Output the [x, y] coordinate of the center of the cell containing the given text.  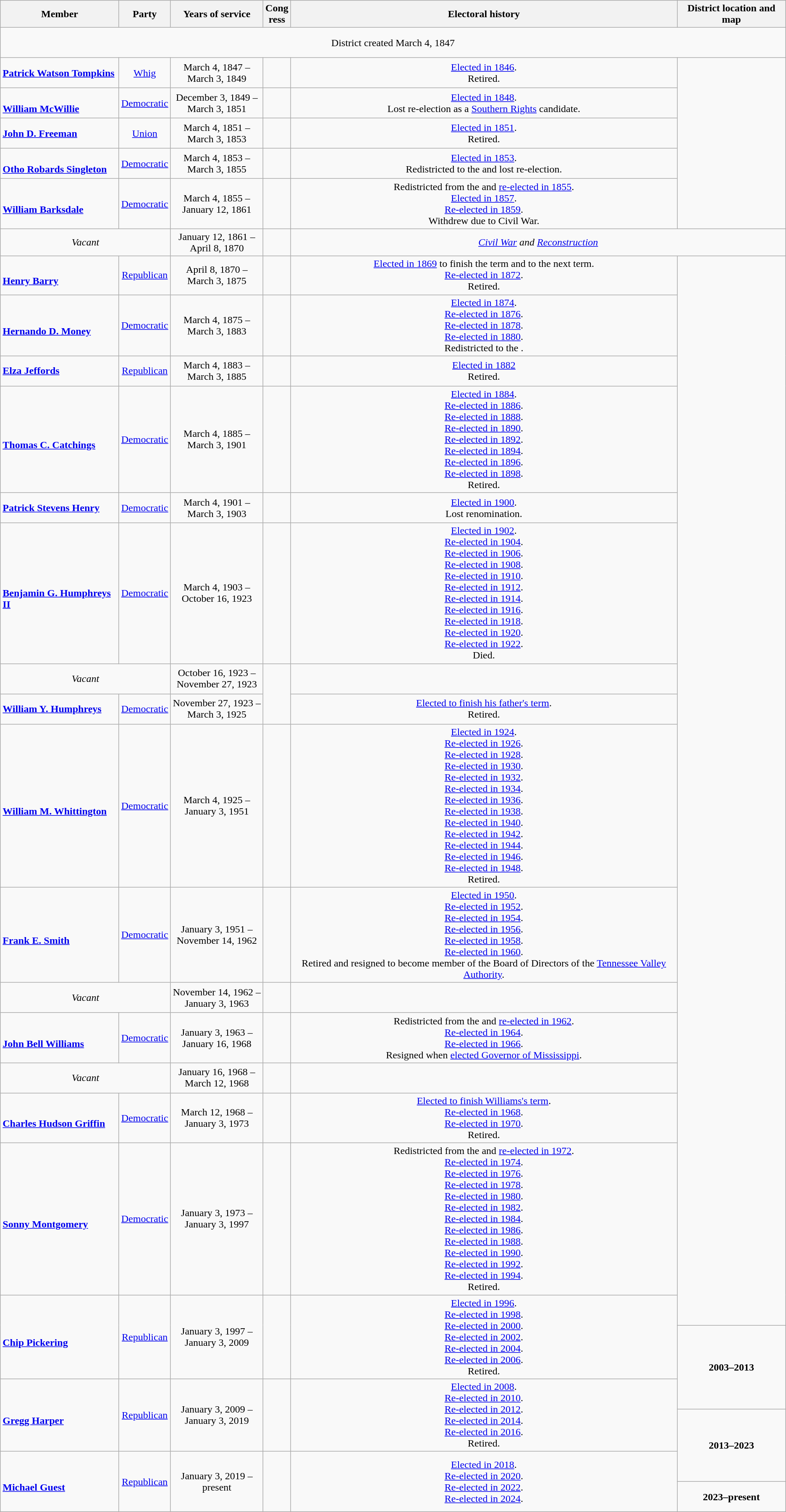
2023–present [731, 1497]
Elected in 1853.Redistricted to the and lost re-election. [484, 164]
Sonny Montgomery [60, 1219]
Otho Robards Singleton [60, 164]
October 16, 1923 –November 27, 1923 [217, 679]
Years of service [217, 14]
January 3, 1963 –January 16, 1968 [217, 1037]
January 12, 1861 –April 8, 1870 [217, 243]
Elected in 1882Retired. [484, 371]
Chip Pickering [60, 1337]
Elected in 1874.Re-elected in 1876.Re-elected in 1878.Re-elected in 1880.Redistricted to the . [484, 325]
Civil War and Reconstruction [538, 243]
Redistricted from the and re-elected in 1855.Elected in 1857.Re-elected in 1859.Withdrew due to Civil War. [484, 204]
Elected in 1851.Retired. [484, 133]
December 3, 1849 –March 3, 1851 [217, 103]
Elected in 1869 to finish the term and to the next term.Re-elected in 1872.Retired. [484, 275]
March 4, 1853 –March 3, 1855 [217, 164]
Elected in 1900.Lost renomination. [484, 508]
2013–2023 [731, 1445]
Congress [277, 14]
March 4, 1851 –March 3, 1853 [217, 133]
March 4, 1883 –March 3, 1885 [217, 371]
Redistricted from the and re-elected in 1962.Re-elected in 1964.Re-elected in 1966.Resigned when elected Governor of Mississippi. [484, 1037]
March 12, 1968 –January 3, 1973 [217, 1118]
District location and map [731, 14]
March 4, 1847 –March 3, 1849 [217, 73]
November 27, 1923 –March 3, 1925 [217, 709]
March 4, 1875 –March 3, 1883 [217, 325]
April 8, 1870 –March 3, 1875 [217, 275]
Elza Jeffords [60, 371]
Party [144, 14]
Elected in 2008.Re-elected in 2010.Re-elected in 2012.Re-elected in 2014.Re-elected in 2016.Retired. [484, 1415]
January 3, 2019 –present [217, 1482]
John D. Freeman [60, 133]
William M. Whittington [60, 806]
Benjamin G. Humphreys II [60, 593]
Thomas C. Catchings [60, 439]
Hernando D. Money [60, 325]
Union [144, 133]
Gregg Harper [60, 1415]
William McWillie [60, 103]
March 4, 1855 –January 12, 1861 [217, 204]
Elected in 2018.Re-elected in 2020.Re-elected in 2022.Re-elected in 2024. [484, 1482]
Elected in 1996.Re-elected in 1998.Re-elected in 2000.Re-elected in 2002.Re-elected in 2004.Re-elected in 2006.Retired. [484, 1337]
Whig [144, 73]
January 16, 1968 –March 12, 1968 [217, 1078]
January 3, 1997 –January 3, 2009 [217, 1337]
January 3, 1951 –November 14, 1962 [217, 935]
January 3, 2009 –January 3, 2019 [217, 1415]
Henry Barry [60, 275]
Frank E. Smith [60, 935]
November 14, 1962 –January 3, 1963 [217, 998]
John Bell Williams [60, 1037]
District created March 4, 1847 [393, 43]
Member [60, 14]
March 4, 1925 –January 3, 1951 [217, 806]
March 4, 1885 –March 3, 1901 [217, 439]
2003–2013 [731, 1367]
William Y. Humphreys [60, 709]
Electoral history [484, 14]
Elected in 1848.Lost re-election as a Southern Rights candidate. [484, 103]
William Barksdale [60, 204]
Charles Hudson Griffin [60, 1118]
Elected to finish his father's term.Retired. [484, 709]
March 4, 1903 –October 16, 1923 [217, 593]
January 3, 1973 –January 3, 1997 [217, 1219]
Elected in 1846.Retired. [484, 73]
Patrick Stevens Henry [60, 508]
March 4, 1901 –March 3, 1903 [217, 508]
Patrick Watson Tompkins [60, 73]
Elected to finish Williams's term.Re-elected in 1968.Re-elected in 1970.Retired. [484, 1118]
Michael Guest [60, 1482]
